From the cell containing the given text, extract its center point as [X, Y] coordinate. 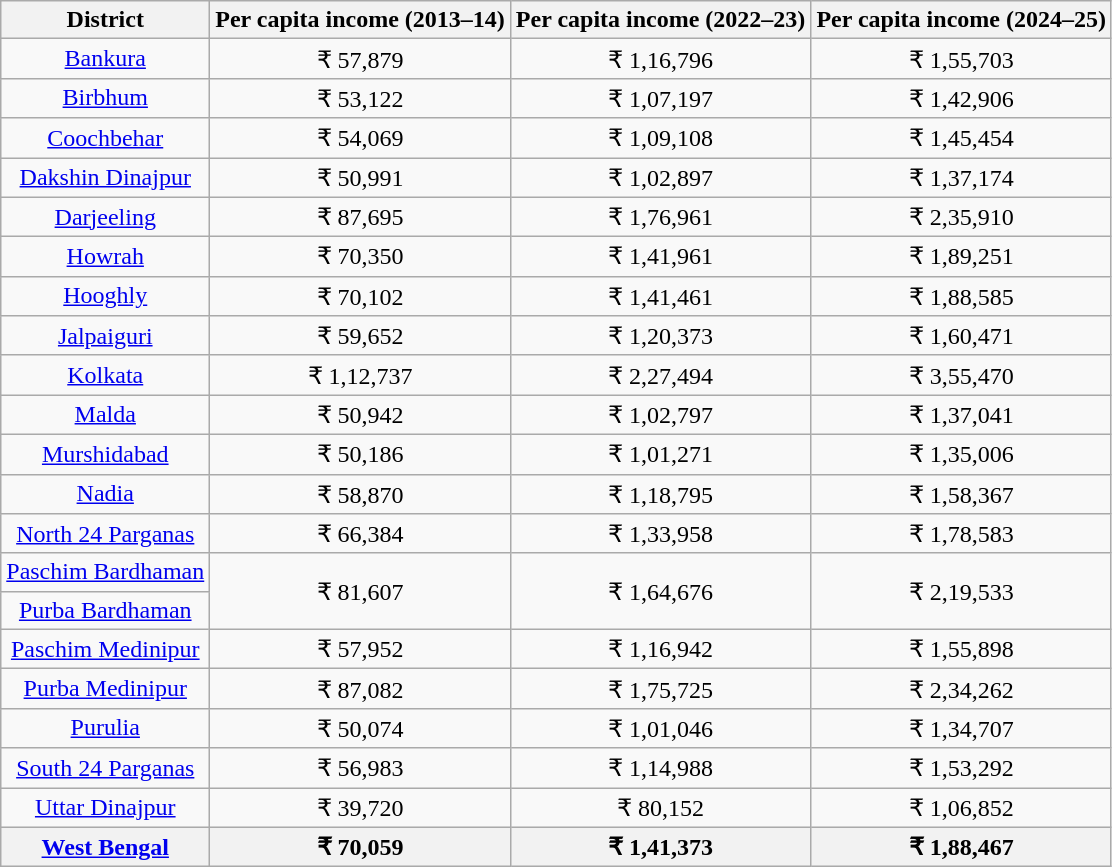
₹ 1,33,958 [660, 534]
Jalpaiguri [106, 336]
₹ 1,02,797 [660, 415]
₹ 1,88,467 [962, 847]
₹ 1,41,373 [660, 847]
₹ 1,18,795 [660, 494]
₹ 1,20,373 [660, 336]
₹ 2,34,262 [962, 689]
₹ 70,059 [360, 847]
₹ 1,02,897 [660, 178]
₹ 1,06,852 [962, 808]
Howrah [106, 257]
Paschim Medinipur [106, 649]
Purba Medinipur [106, 689]
South 24 Parganas [106, 768]
₹ 1,45,454 [962, 138]
₹ 1,07,197 [660, 98]
Coochbehar [106, 138]
₹ 87,082 [360, 689]
₹ 1,01,271 [660, 454]
₹ 1,01,046 [660, 728]
₹ 3,55,470 [962, 375]
₹ 1,12,737 [360, 375]
Purba Bardhaman [106, 610]
₹ 1,35,006 [962, 454]
₹ 39,720 [360, 808]
₹ 2,19,533 [962, 591]
Nadia [106, 494]
Purulia [106, 728]
₹ 1,34,707 [962, 728]
₹ 57,879 [360, 59]
₹ 50,074 [360, 728]
Paschim Bardhaman [106, 572]
Per capita income (2022–23) [660, 20]
₹ 59,652 [360, 336]
₹ 81,607 [360, 591]
Dakshin Dinajpur [106, 178]
Murshidabad [106, 454]
₹ 58,870 [360, 494]
₹ 1,14,988 [660, 768]
₹ 1,16,942 [660, 649]
₹ 1,76,961 [660, 217]
₹ 56,983 [360, 768]
₹ 1,53,292 [962, 768]
₹ 70,350 [360, 257]
Darjeeling [106, 217]
₹ 1,58,367 [962, 494]
₹ 1,75,725 [660, 689]
₹ 2,27,494 [660, 375]
₹ 1,55,703 [962, 59]
Birbhum [106, 98]
₹ 1,55,898 [962, 649]
₹ 1,09,108 [660, 138]
₹ 1,89,251 [962, 257]
₹ 70,102 [360, 296]
₹ 1,41,461 [660, 296]
₹ 1,60,471 [962, 336]
Malda [106, 415]
Per capita income (2013–14) [360, 20]
West Bengal [106, 847]
North 24 Parganas [106, 534]
Hooghly [106, 296]
₹ 2,35,910 [962, 217]
₹ 1,78,583 [962, 534]
₹ 1,64,676 [660, 591]
₹ 80,152 [660, 808]
Kolkata [106, 375]
Per capita income (2024–25) [962, 20]
₹ 1,88,585 [962, 296]
₹ 1,37,041 [962, 415]
₹ 53,122 [360, 98]
₹ 1,41,961 [660, 257]
Bankura [106, 59]
₹ 1,42,906 [962, 98]
₹ 1,16,796 [660, 59]
District [106, 20]
₹ 50,991 [360, 178]
Uttar Dinajpur [106, 808]
₹ 50,942 [360, 415]
₹ 57,952 [360, 649]
₹ 66,384 [360, 534]
₹ 54,069 [360, 138]
₹ 50,186 [360, 454]
₹ 1,37,174 [962, 178]
₹ 87,695 [360, 217]
